Extract the [x, y] coordinate from the center of the cell holding the provided text.  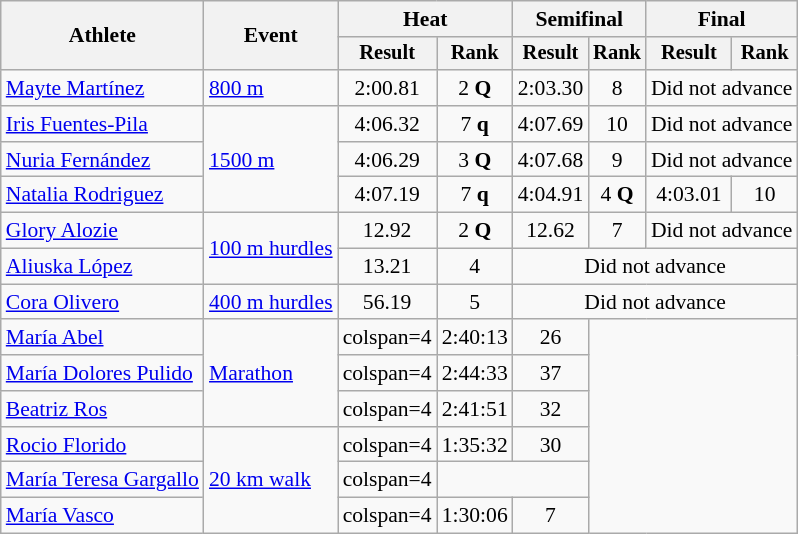
María Abel [102, 338]
4:06.32 [388, 124]
32 [550, 409]
4 [475, 267]
100 m hurdles [271, 248]
2:41:51 [475, 409]
12.92 [388, 231]
2:44:33 [475, 373]
Glory Alozie [102, 231]
1:30:06 [475, 516]
1:35:32 [475, 445]
30 [550, 445]
Heat [426, 19]
Mayte Martínez [102, 88]
4:07.69 [550, 124]
8 [617, 88]
Event [271, 36]
26 [550, 338]
Natalia Rodriguez [102, 195]
Beatriz Ros [102, 409]
5 [475, 302]
Nuria Fernández [102, 160]
Athlete [102, 36]
13.21 [388, 267]
4:03.01 [689, 195]
4 Q [617, 195]
Semifinal [580, 19]
12.62 [550, 231]
Rocio Florido [102, 445]
4:07.19 [388, 195]
37 [550, 373]
Iris Fuentes-Pila [102, 124]
María Teresa Gargallo [102, 480]
4:07.68 [550, 160]
María Vasco [102, 516]
800 m [271, 88]
Aliuska López [102, 267]
María Dolores Pulido [102, 373]
2:00.81 [388, 88]
3 Q [475, 160]
2:03.30 [550, 88]
Cora Olivero [102, 302]
Final [722, 19]
2:40:13 [475, 338]
4:04.91 [550, 195]
1500 m [271, 160]
400 m hurdles [271, 302]
9 [617, 160]
20 km walk [271, 480]
Marathon [271, 374]
4:06.29 [388, 160]
56.19 [388, 302]
